Find where the given text appears and provide that cell's center as [X, Y] coordinate. 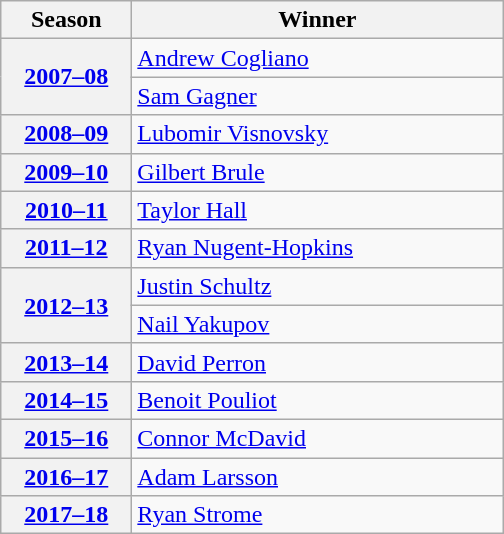
2017–18 [66, 515]
2013–14 [66, 362]
Winner [318, 20]
Taylor Hall [318, 210]
Gilbert Brule [318, 172]
2007–08 [66, 77]
Ryan Nugent-Hopkins [318, 248]
Sam Gagner [318, 96]
2014–15 [66, 400]
Adam Larsson [318, 477]
2016–17 [66, 477]
Season [66, 20]
2015–16 [66, 438]
2010–11 [66, 210]
David Perron [318, 362]
Benoit Pouliot [318, 400]
Andrew Cogliano [318, 58]
Nail Yakupov [318, 324]
Lubomir Visnovsky [318, 134]
2009–10 [66, 172]
Justin Schultz [318, 286]
2008–09 [66, 134]
2012–13 [66, 305]
Connor McDavid [318, 438]
Ryan Strome [318, 515]
2011–12 [66, 248]
